Find where the given text appears and provide that cell's center as [x, y] coordinate. 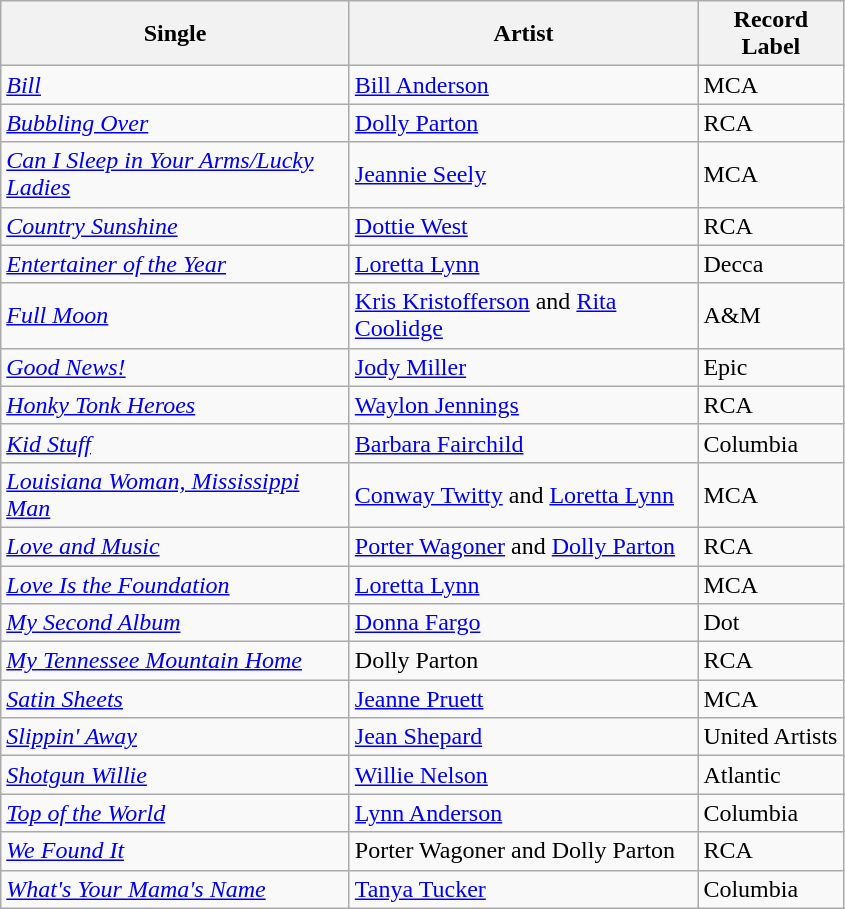
Conway Twitty and Loretta Lynn [524, 494]
Entertainer of the Year [176, 264]
Love Is the Foundation [176, 585]
Bubbling Over [176, 123]
Atlantic [771, 775]
Single [176, 34]
Dottie West [524, 226]
Epic [771, 367]
Country Sunshine [176, 226]
Bill Anderson [524, 85]
Top of the World [176, 813]
Good News! [176, 367]
My Second Album [176, 623]
What's Your Mama's Name [176, 889]
My Tennessee Mountain Home [176, 661]
Love and Music [176, 546]
United Artists [771, 737]
Honky Tonk Heroes [176, 405]
Full Moon [176, 316]
Waylon Jennings [524, 405]
Artist [524, 34]
Dot [771, 623]
Can I Sleep in Your Arms/Lucky Ladies [176, 174]
Donna Fargo [524, 623]
Willie Nelson [524, 775]
We Found It [176, 851]
Louisiana Woman, Mississippi Man [176, 494]
Jeanne Pruett [524, 699]
Kris Kristofferson and Rita Coolidge [524, 316]
Bill [176, 85]
A&M [771, 316]
Decca [771, 264]
Barbara Fairchild [524, 443]
Jody Miller [524, 367]
Satin Sheets [176, 699]
Shotgun Willie [176, 775]
Lynn Anderson [524, 813]
Jeannie Seely [524, 174]
Jean Shepard [524, 737]
Slippin' Away [176, 737]
Kid Stuff [176, 443]
Tanya Tucker [524, 889]
Record Label [771, 34]
